Pinpoint the cell where the given text exists, returning its [X, Y] midpoint coordinate. 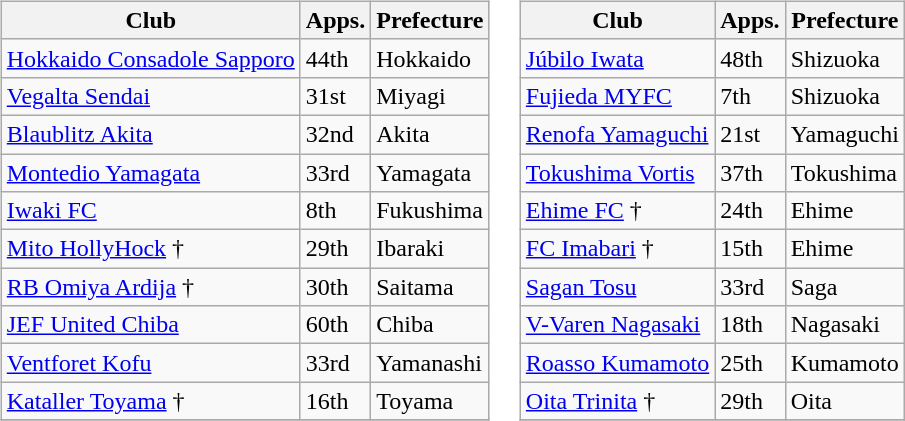
24th [750, 211]
Yamanashi [430, 363]
Kumamoto [844, 363]
Miyagi [430, 96]
Iwaki FC [150, 211]
Júbilo Iwata [617, 58]
Fujieda MYFC [617, 96]
37th [750, 173]
Hokkaido Consadole Sapporo [150, 58]
Fukushima [430, 211]
Mito HollyHock † [150, 249]
Hokkaido [430, 58]
8th [335, 211]
Yamaguchi [844, 134]
Montedio Yamagata [150, 173]
Renofa Yamaguchi [617, 134]
Toyama [430, 401]
Saitama [430, 287]
FC Imabari † [617, 249]
31st [335, 96]
Akita [430, 134]
Blaublitz Akita [150, 134]
7th [750, 96]
Yamagata [430, 173]
Tokushima Vortis [617, 173]
Ehime FC † [617, 211]
Sagan Tosu [617, 287]
32nd [335, 134]
V-Varen Nagasaki [617, 325]
44th [335, 58]
JEF United Chiba [150, 325]
15th [750, 249]
Saga [844, 287]
18th [750, 325]
60th [335, 325]
48th [750, 58]
16th [335, 401]
21st [750, 134]
Ibaraki [430, 249]
Oita Trinita † [617, 401]
Nagasaki [844, 325]
Kataller Toyama † [150, 401]
Roasso Kumamoto [617, 363]
30th [335, 287]
RB Omiya Ardija † [150, 287]
Chiba [430, 325]
Ventforet Kofu [150, 363]
25th [750, 363]
Vegalta Sendai [150, 96]
Tokushima [844, 173]
Oita [844, 401]
